Detect which cell encompasses the target text, then output its [X, Y] center coordinate. 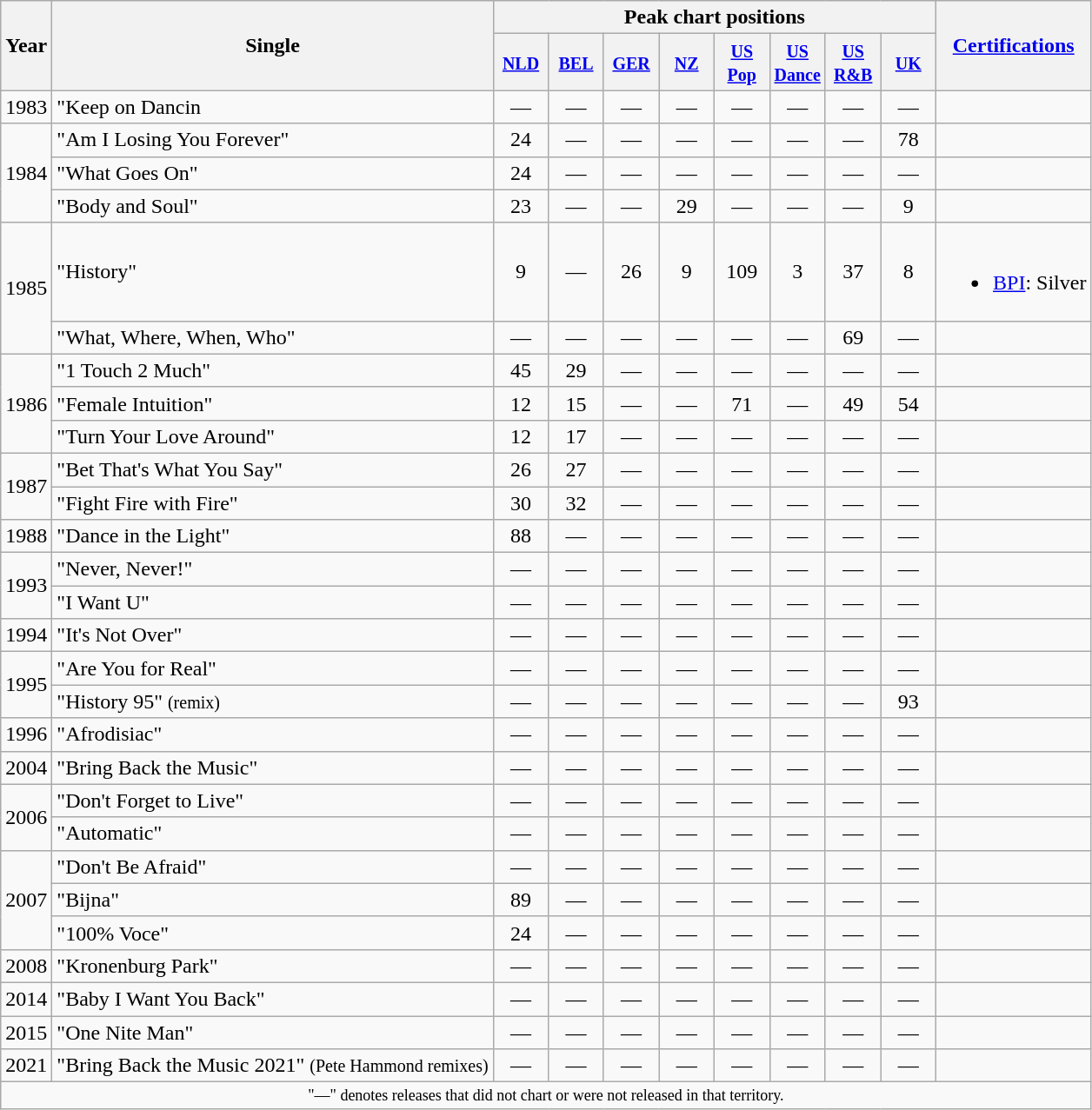
"Fight Fire with Fire" [273, 503]
GER [631, 63]
"Bijna" [273, 900]
"Automatic" [273, 834]
Certifications [1014, 45]
69 [853, 337]
"Body and Soul" [273, 206]
"Am I Losing You Forever" [273, 140]
"1 Touch 2 Much" [273, 370]
2015 [26, 1032]
"Bring Back the Music" [273, 768]
US R&B [853, 63]
2006 [26, 817]
"Don't Be Afraid" [273, 867]
"I Want U" [273, 602]
Single [273, 45]
78 [909, 140]
32 [576, 503]
"Bring Back the Music 2021" (Pete Hammond remixes) [273, 1066]
27 [576, 469]
"Afrodisiac" [273, 734]
109 [742, 271]
89 [521, 900]
BPI: Silver [1014, 271]
2004 [26, 768]
"—" denotes releases that did not chart or were not released in that territory. [546, 1095]
15 [576, 403]
1986 [26, 403]
54 [909, 403]
"Don't Forget to Live" [273, 801]
3 [797, 271]
1994 [26, 635]
US Pop [742, 63]
BEL [576, 63]
"Baby I Want You Back" [273, 999]
"History 95" (remix) [273, 701]
"What, Where, When, Who" [273, 337]
93 [909, 701]
Year [26, 45]
US Dance [797, 63]
"Turn Your Love Around" [273, 436]
2007 [26, 900]
"100% Voce" [273, 933]
"Never, Never!" [273, 569]
1984 [26, 173]
UK [909, 63]
17 [576, 436]
37 [853, 271]
"Dance in the Light" [273, 536]
88 [521, 536]
45 [521, 370]
NLD [521, 63]
"Keep on Dancin [273, 107]
71 [742, 403]
2008 [26, 966]
Peak chart positions [715, 17]
"What Goes On" [273, 173]
23 [521, 206]
"Bet That's What You Say" [273, 469]
49 [853, 403]
1985 [26, 289]
2021 [26, 1066]
"It's Not Over" [273, 635]
30 [521, 503]
8 [909, 271]
NZ [687, 63]
"History" [273, 271]
1993 [26, 586]
1996 [26, 734]
"One Nite Man" [273, 1032]
1995 [26, 685]
"Female Intuition" [273, 403]
1988 [26, 536]
"Kronenburg Park" [273, 966]
"Are You for Real" [273, 668]
1983 [26, 107]
2014 [26, 999]
1987 [26, 486]
